Locate the cell with the specified text and output its [x, y] center coordinate. 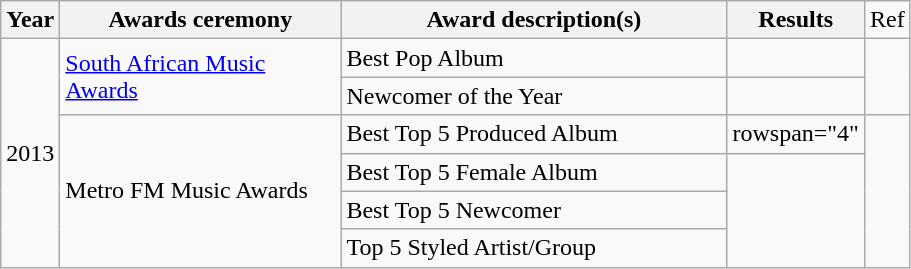
Best Top 5 Female Album [534, 172]
Results [796, 20]
Best Top 5 Produced Album [534, 134]
Year [30, 20]
Top 5 Styled Artist/Group [534, 248]
Ref [887, 20]
Award description(s) [534, 20]
Best Pop Album [534, 58]
rowspan="4" [796, 134]
Newcomer of the Year [534, 96]
Metro FM Music Awards [200, 191]
Awards ceremony [200, 20]
Best Top 5 Newcomer [534, 210]
2013 [30, 153]
South African Music Awards [200, 77]
